Return [x, y] of the center of cell containing provided text 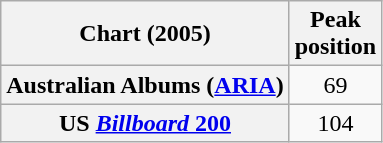
104 [335, 123]
US Billboard 200 [145, 123]
Peakposition [335, 34]
69 [335, 85]
Chart (2005) [145, 34]
Australian Albums (ARIA) [145, 85]
